Return the (x, y) coordinate for the center point of the cell that contains the specified text.  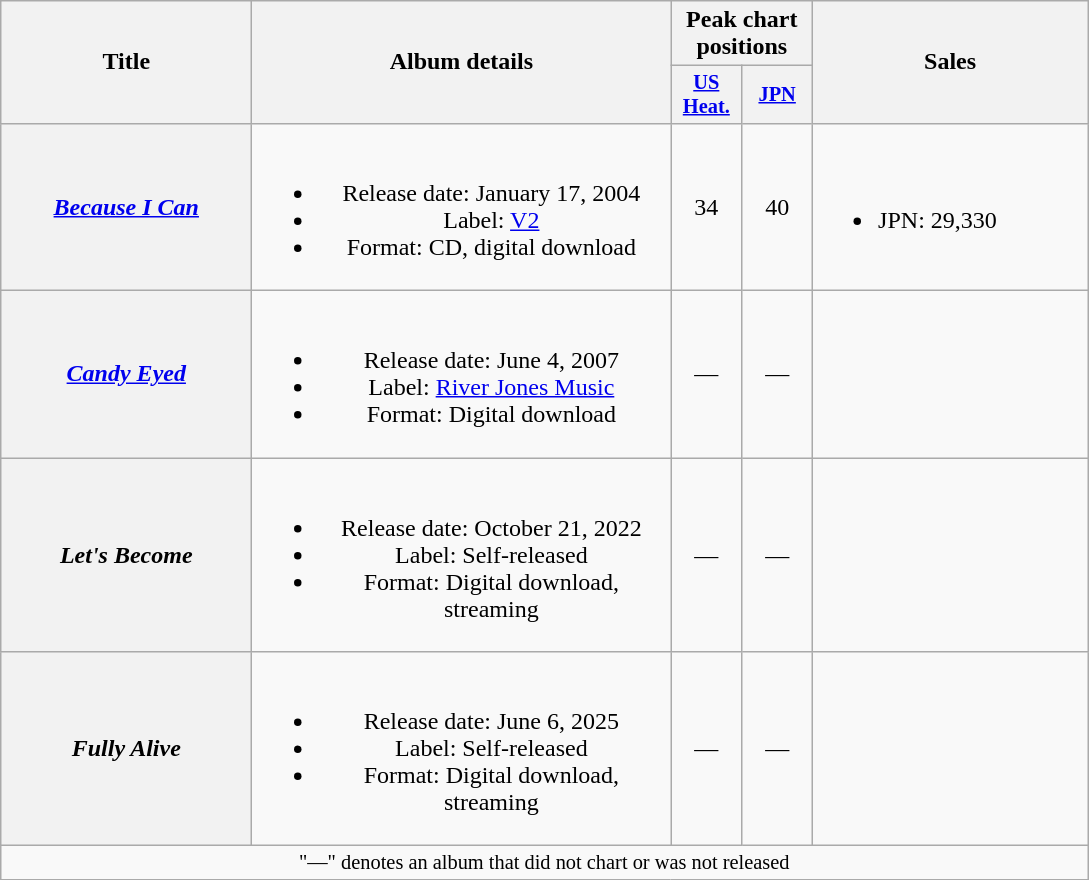
34 (706, 206)
Because I Can (126, 206)
Fully Alive (126, 749)
Sales (950, 62)
JPN (778, 95)
40 (778, 206)
Release date: June 4, 2007Label: River Jones MusicFormat: Digital download (462, 374)
Album details (462, 62)
Title (126, 62)
Release date: October 21, 2022Label: Self-releasedFormat: Digital download, streaming (462, 555)
Release date: January 17, 2004Label: V2Format: CD, digital download (462, 206)
Candy Eyed (126, 374)
Release date: June 6, 2025Label: Self-releasedFormat: Digital download, streaming (462, 749)
Peak chart positions (742, 34)
JPN: 29,330 (950, 206)
Let's Become (126, 555)
"—" denotes an album that did not chart or was not released (544, 863)
USHeat. (706, 95)
